For the text-containing cell, return its midpoint in [x, y] coordinate format. 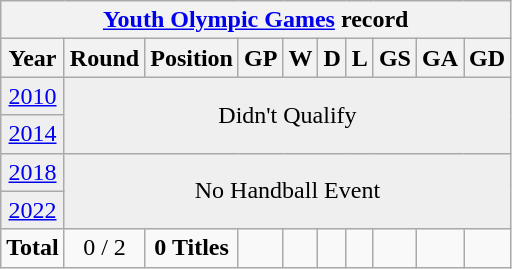
2022 [33, 210]
L [360, 58]
GA [440, 58]
2010 [33, 96]
Year [33, 58]
GD [488, 58]
Didn't Qualify [287, 115]
Position [192, 58]
0 / 2 [104, 248]
GS [394, 58]
Total [33, 248]
No Handball Event [287, 191]
0 Titles [192, 248]
W [300, 58]
Youth Olympic Games record [256, 20]
GP [260, 58]
D [332, 58]
2014 [33, 134]
2018 [33, 172]
Round [104, 58]
